Identify which cell holds the provided text, then report its [x, y] central coordinate. 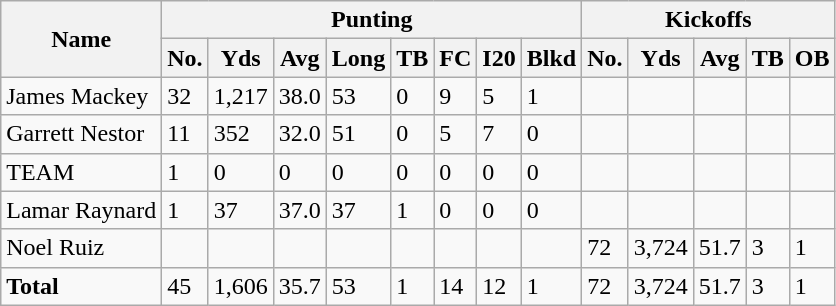
35.7 [300, 286]
51 [358, 134]
James Mackey [82, 96]
37.0 [300, 210]
14 [456, 286]
45 [185, 286]
32 [185, 96]
OB [812, 58]
11 [185, 134]
TEAM [82, 172]
Name [82, 39]
Blkd [551, 58]
32.0 [300, 134]
1,606 [240, 286]
Lamar Raynard [82, 210]
I20 [499, 58]
Total [82, 286]
FC [456, 58]
Noel Ruiz [82, 248]
38.0 [300, 96]
1,217 [240, 96]
12 [499, 286]
Long [358, 58]
Garrett Nestor [82, 134]
Punting [372, 20]
9 [456, 96]
7 [499, 134]
Kickoffs [708, 20]
352 [240, 134]
